Extract the [X, Y] coordinate from the center of the cell holding the provided text.  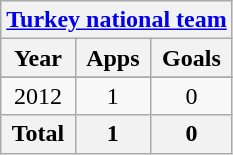
Apps [112, 58]
Year [38, 58]
2012 [38, 96]
Total [38, 134]
Goals [192, 58]
Turkey national team [117, 20]
